Identify which cell holds the provided text, then report its [X, Y] central coordinate. 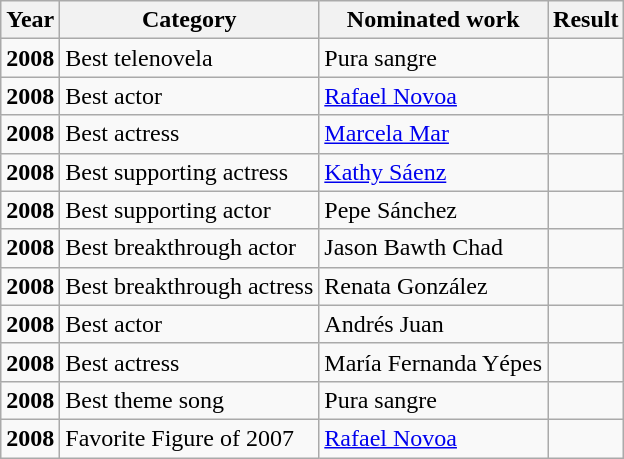
Renata González [434, 286]
Favorite Figure of 2007 [190, 438]
María Fernanda Yépes [434, 362]
Best breakthrough actress [190, 286]
Best breakthrough actor [190, 248]
Pepe Sánchez [434, 210]
Jason Bawth Chad [434, 248]
Andrés Juan [434, 324]
Marcela Mar [434, 134]
Category [190, 20]
Kathy Sáenz [434, 172]
Best supporting actor [190, 210]
Best supporting actress [190, 172]
Best telenovela [190, 58]
Result [586, 20]
Nominated work [434, 20]
Best theme song [190, 400]
Year [30, 20]
